From the cell containing the given text, extract its center point as [X, Y] coordinate. 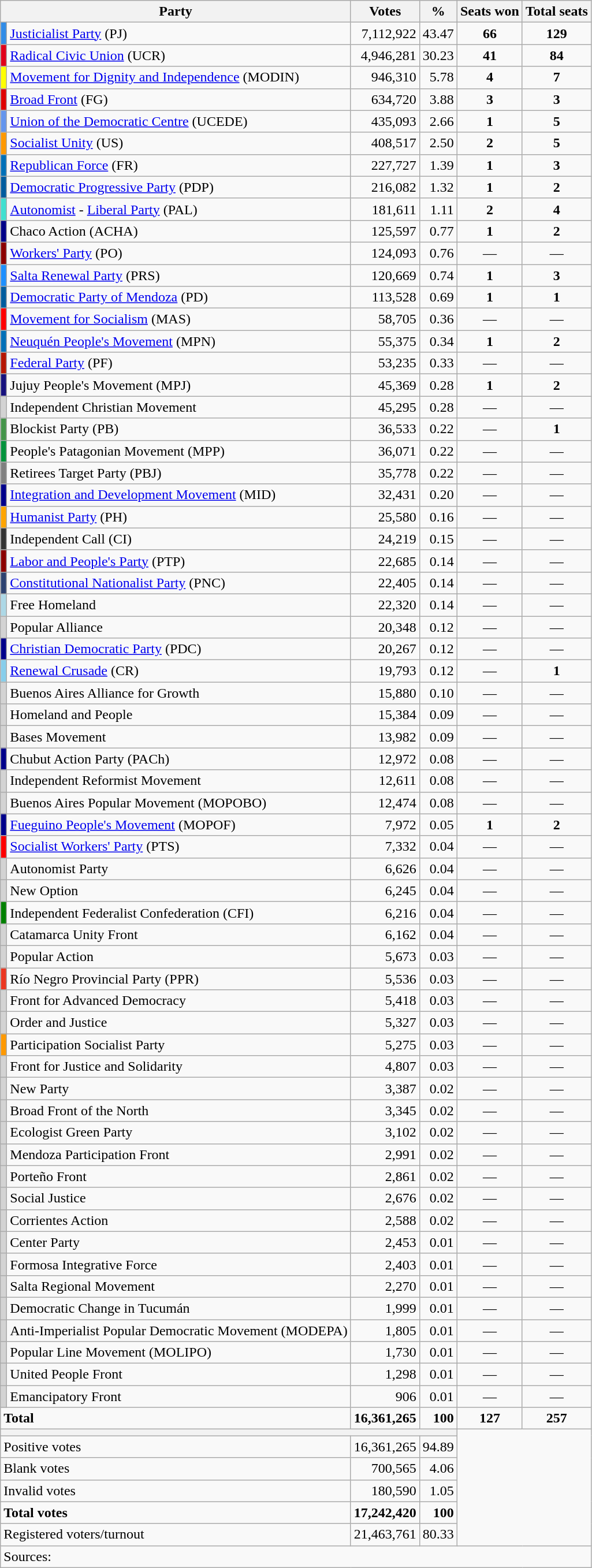
7,332 [385, 847]
55,375 [385, 341]
1,298 [385, 1375]
New Option [179, 891]
180,590 [385, 1491]
Chaco Action (ACHA) [179, 231]
Humanist Party (PH) [179, 517]
24,219 [385, 539]
22,320 [385, 605]
Free Homeland [179, 605]
Retirees Target Party (PBJ) [179, 473]
Registered voters/turnout [176, 1535]
84 [557, 55]
43.47 [438, 33]
Río Negro Provincial Party (PPR) [179, 979]
17,242,420 [385, 1513]
0.33 [438, 363]
0.74 [438, 275]
4,946,281 [385, 55]
94.89 [438, 1447]
0.77 [438, 231]
Anti-Imperialist Popular Democratic Movement (MODEPA) [179, 1330]
Total votes [176, 1513]
6,216 [385, 913]
20,348 [385, 627]
1,805 [385, 1330]
Union of the Democratic Centre (UCEDE) [179, 121]
1,999 [385, 1308]
Independent Call (CI) [179, 539]
36,533 [385, 429]
3.88 [438, 99]
3,387 [385, 1089]
United People Front [179, 1375]
Buenos Aires Popular Movement (MOPOBO) [179, 803]
Republican Force (FR) [179, 165]
Porteño Front [179, 1176]
2,588 [385, 1220]
Neuquén People's Movement (MPN) [179, 341]
257 [557, 1418]
3,102 [385, 1133]
Salta Renewal Party (PRS) [179, 275]
Autonomist Party [179, 869]
2,861 [385, 1176]
80.33 [438, 1535]
Social Justice [179, 1198]
Front for Justice and Solidarity [179, 1067]
Homeland and People [179, 715]
Democratic Party of Mendoza (PD) [179, 297]
Democratic Progressive Party (PDP) [179, 187]
Independent Christian Movement [179, 407]
0.34 [438, 341]
2.50 [438, 143]
6,162 [385, 934]
Democratic Change in Tucumán [179, 1308]
Christian Democratic Party (PDC) [179, 649]
946,310 [385, 77]
% [438, 12]
Front for Advanced Democracy [179, 1001]
127 [490, 1418]
1.11 [438, 209]
32,431 [385, 495]
6,245 [385, 891]
120,669 [385, 275]
Justicialist Party (PJ) [179, 33]
Blank votes [176, 1469]
2.66 [438, 121]
Total seats [557, 12]
906 [385, 1396]
36,071 [385, 451]
Buenos Aires Alliance for Growth [179, 693]
1.05 [438, 1491]
Chubut Action Party (PACh) [179, 759]
Popular Line Movement (MOLIPO) [179, 1353]
2,270 [385, 1286]
6,626 [385, 869]
Party [176, 12]
13,982 [385, 737]
700,565 [385, 1469]
Blockist Party (PB) [179, 429]
0.36 [438, 319]
7,972 [385, 825]
Seats won [490, 12]
Movement for Socialism (MAS) [179, 319]
20,267 [385, 649]
5,418 [385, 1001]
58,705 [385, 319]
129 [557, 33]
Broad Front of the North [179, 1111]
0.69 [438, 297]
Integration and Development Movement (MID) [179, 495]
Salta Regional Movement [179, 1286]
634,720 [385, 99]
Catamarca Unity Front [179, 934]
0.05 [438, 825]
124,093 [385, 253]
5,536 [385, 979]
1.32 [438, 187]
Fueguino People's Movement (MOPOF) [179, 825]
2,453 [385, 1242]
Ecologist Green Party [179, 1133]
125,597 [385, 231]
5,673 [385, 956]
Mendoza Participation Front [179, 1154]
Participation Socialist Party [179, 1045]
Federal Party (PF) [179, 363]
35,778 [385, 473]
Movement for Dignity and Independence (MODIN) [179, 77]
Corrientes Action [179, 1220]
408,517 [385, 143]
25,580 [385, 517]
4,807 [385, 1067]
12,474 [385, 803]
Emancipatory Front [179, 1396]
53,235 [385, 363]
Autonomist - Liberal Party (PAL) [179, 209]
Renewal Crusade (CR) [179, 671]
Socialist Workers' Party (PTS) [179, 847]
Jujuy People's Movement (MPJ) [179, 385]
22,685 [385, 561]
7,112,922 [385, 33]
0.15 [438, 539]
Formosa Integrative Force [179, 1264]
5,275 [385, 1045]
New Party [179, 1089]
0.10 [438, 693]
Independent Reformist Movement [179, 781]
435,093 [385, 121]
19,793 [385, 671]
Independent Federalist Confederation (CFI) [179, 913]
Invalid votes [176, 1491]
Popular Alliance [179, 627]
12,972 [385, 759]
Labor and People's Party (PTP) [179, 561]
1.39 [438, 165]
0.16 [438, 517]
0.76 [438, 253]
113,528 [385, 297]
Radical Civic Union (UCR) [179, 55]
Positive votes [176, 1447]
216,082 [385, 187]
5,327 [385, 1023]
Constitutional Nationalist Party (PNC) [179, 583]
Broad Front (FG) [179, 99]
41 [490, 55]
4.06 [438, 1469]
5.78 [438, 77]
15,384 [385, 715]
Order and Justice [179, 1023]
0.20 [438, 495]
Workers' Party (PO) [179, 253]
Bases Movement [179, 737]
7 [557, 77]
People's Patagonian Movement (MPP) [179, 451]
12,611 [385, 781]
30.23 [438, 55]
2,991 [385, 1154]
2,676 [385, 1198]
45,369 [385, 385]
3,345 [385, 1111]
Total [176, 1418]
1,730 [385, 1353]
Sources: [296, 1556]
2,403 [385, 1264]
227,727 [385, 165]
181,611 [385, 209]
66 [490, 33]
Popular Action [179, 956]
22,405 [385, 583]
Center Party [179, 1242]
21,463,761 [385, 1535]
Socialist Unity (US) [179, 143]
15,880 [385, 693]
Votes [385, 12]
45,295 [385, 407]
